Detect which cell encompasses the target text, then output its [X, Y] center coordinate. 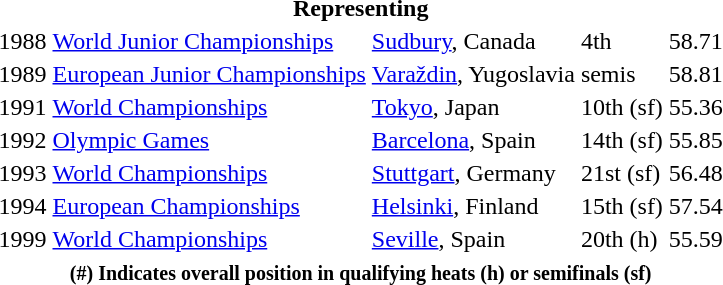
Tokyo, Japan [473, 107]
World Junior Championships [209, 41]
European Championships [209, 206]
14th (sf) [622, 140]
4th [622, 41]
Varaždin, Yugoslavia [473, 74]
Seville, Spain [473, 239]
Olympic Games [209, 140]
Stuttgart, Germany [473, 173]
semis [622, 74]
Helsinki, Finland [473, 206]
European Junior Championships [209, 74]
20th (h) [622, 239]
15th (sf) [622, 206]
Sudbury, Canada [473, 41]
21st (sf) [622, 173]
Barcelona, Spain [473, 140]
10th (sf) [622, 107]
